For the text-containing cell, return its midpoint in [x, y] coordinate format. 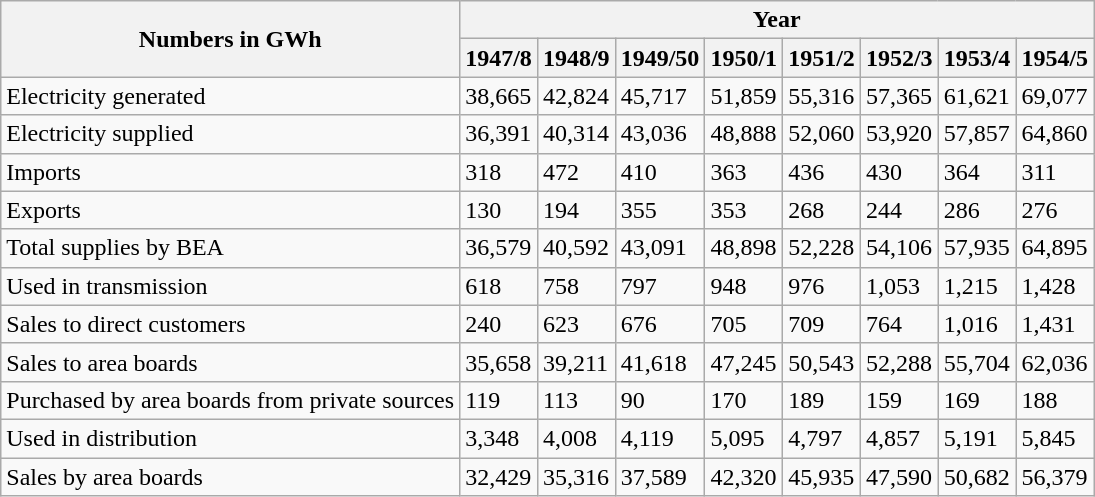
1949/50 [660, 58]
797 [660, 286]
51,859 [744, 96]
623 [576, 324]
430 [899, 172]
159 [899, 400]
4,119 [660, 438]
52,288 [899, 362]
1950/1 [744, 58]
42,320 [744, 477]
40,314 [576, 134]
5,845 [1055, 438]
4,797 [822, 438]
Sales to area boards [230, 362]
1,053 [899, 286]
363 [744, 172]
5,095 [744, 438]
113 [576, 400]
Used in distribution [230, 438]
353 [744, 210]
Numbers in GWh [230, 39]
Sales to direct customers [230, 324]
47,245 [744, 362]
38,665 [499, 96]
57,365 [899, 96]
41,618 [660, 362]
43,036 [660, 134]
286 [977, 210]
1,428 [1055, 286]
69,077 [1055, 96]
64,895 [1055, 248]
764 [899, 324]
32,429 [499, 477]
35,316 [576, 477]
43,091 [660, 248]
5,191 [977, 438]
1951/2 [822, 58]
54,106 [899, 248]
Exports [230, 210]
948 [744, 286]
56,379 [1055, 477]
52,228 [822, 248]
Electricity supplied [230, 134]
410 [660, 172]
276 [1055, 210]
1,016 [977, 324]
268 [822, 210]
90 [660, 400]
355 [660, 210]
705 [744, 324]
976 [822, 286]
Electricity generated [230, 96]
35,658 [499, 362]
1,431 [1055, 324]
1,215 [977, 286]
189 [822, 400]
40,592 [576, 248]
Purchased by area boards from private sources [230, 400]
1947/8 [499, 58]
119 [499, 400]
1952/3 [899, 58]
57,857 [977, 134]
48,888 [744, 134]
188 [1055, 400]
Total supplies by BEA [230, 248]
169 [977, 400]
244 [899, 210]
4,008 [576, 438]
64,860 [1055, 134]
61,621 [977, 96]
45,717 [660, 96]
4,857 [899, 438]
130 [499, 210]
57,935 [977, 248]
39,211 [576, 362]
318 [499, 172]
758 [576, 286]
Sales by area boards [230, 477]
Imports [230, 172]
53,920 [899, 134]
618 [499, 286]
364 [977, 172]
1953/4 [977, 58]
1954/5 [1055, 58]
55,704 [977, 362]
Year [777, 20]
55,316 [822, 96]
311 [1055, 172]
36,579 [499, 248]
52,060 [822, 134]
240 [499, 324]
676 [660, 324]
62,036 [1055, 362]
Used in transmission [230, 286]
194 [576, 210]
3,348 [499, 438]
36,391 [499, 134]
48,898 [744, 248]
37,589 [660, 477]
472 [576, 172]
45,935 [822, 477]
42,824 [576, 96]
170 [744, 400]
47,590 [899, 477]
1948/9 [576, 58]
50,543 [822, 362]
709 [822, 324]
50,682 [977, 477]
436 [822, 172]
